Locate the cell with the specified text and output its (x, y) center coordinate. 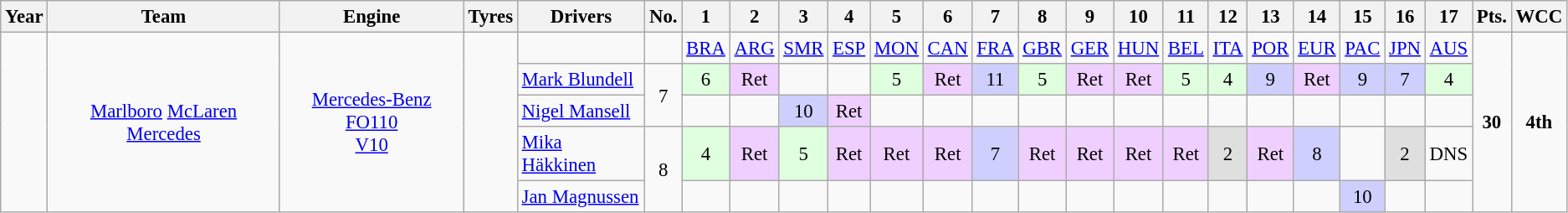
14 (1317, 17)
ESP (849, 49)
PAC (1362, 49)
CAN (947, 49)
GBR (1043, 49)
12 (1228, 17)
DNS (1448, 154)
Tyres (490, 17)
POR (1270, 49)
Pts. (1493, 17)
ITA (1228, 49)
JPN (1406, 49)
HUN (1139, 49)
15 (1362, 17)
Mika Häkkinen (581, 154)
Jan Magnussen (581, 197)
16 (1406, 17)
Drivers (581, 17)
MON (897, 49)
Marlboro McLaren Mercedes (164, 122)
ARG (755, 49)
BEL (1186, 49)
17 (1448, 17)
GER (1089, 49)
EUR (1317, 49)
AUS (1448, 49)
Team (164, 17)
30 (1493, 122)
BRA (706, 49)
Year (24, 17)
Mark Blundell (581, 80)
Mercedes-Benz FO110V10 (372, 122)
4th (1539, 122)
FRA (996, 49)
13 (1270, 17)
WCC (1539, 17)
SMR (803, 49)
Engine (372, 17)
Nigel Mansell (581, 112)
No. (664, 17)
3 (803, 17)
1 (706, 17)
